Output the (x, y) coordinate of the center of the cell containing the given text.  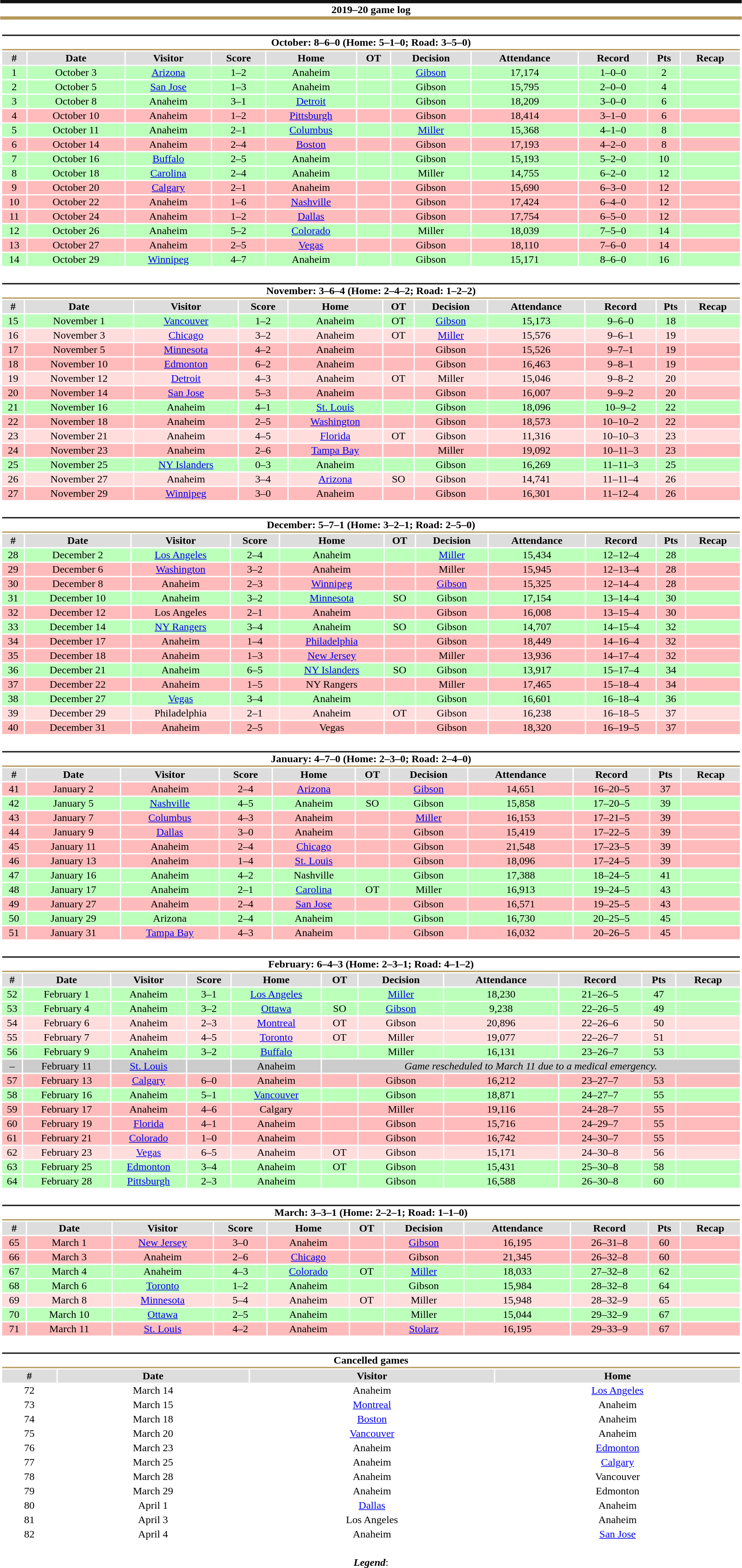
17,424 (525, 202)
November 27 (79, 479)
52 (12, 994)
January 5 (73, 803)
35 (13, 656)
5–4 (240, 1300)
28–32–9 (609, 1300)
10–11–3 (620, 450)
16–18–5 (621, 713)
17,388 (521, 876)
October 16 (76, 159)
72 (29, 1391)
– (12, 1066)
March: 3–3–1 (Home: 2–2–1; Road: 1–1–0) (371, 1212)
11,316 (536, 436)
24–30–7 (600, 1138)
16,571 (521, 904)
Cancelled games (371, 1361)
70 (14, 1315)
March 3 (69, 1257)
15,716 (501, 1124)
5–3 (263, 393)
November 23 (79, 450)
November 25 (79, 465)
October 24 (76, 217)
44 (14, 832)
December 6 (78, 570)
Game rescheduled to March 11 due to a medical emergency. (531, 1066)
9–7–1 (620, 350)
November 14 (79, 393)
11 (14, 217)
6–0 (209, 1080)
15,945 (537, 570)
October 29 (76, 259)
16,269 (536, 465)
20–26–5 (611, 933)
14,741 (536, 479)
15,984 (517, 1286)
7 (14, 159)
14,755 (525, 173)
15,690 (525, 188)
16–18–4 (621, 699)
19,077 (501, 1038)
October: 8–6–0 (Home: 5–1–0; Road: 3–5–0) (371, 43)
March 25 (153, 1462)
22–26–5 (600, 1009)
March 14 (153, 1391)
29–32–9 (609, 1315)
18,414 (525, 115)
16,131 (501, 1052)
January 29 (73, 918)
January 2 (73, 789)
16,153 (521, 818)
18,230 (501, 994)
14–15–4 (621, 627)
October 27 (76, 245)
18–24–5 (611, 876)
October 18 (76, 173)
13,936 (537, 656)
14–17–4 (621, 656)
November 29 (79, 494)
21,345 (517, 1257)
26–30–8 (600, 1181)
46 (14, 861)
December 29 (78, 713)
22–26–7 (600, 1038)
16–20–5 (611, 789)
November 3 (79, 335)
Stolarz (424, 1329)
18,449 (537, 641)
1–0–0 (613, 73)
November 1 (79, 321)
March 1 (69, 1242)
November: 3–6–4 (Home: 2–4–2; Road: 1–2–2) (371, 291)
October 20 (76, 188)
November 12 (79, 379)
21,548 (521, 847)
6–2–0 (613, 173)
8–6–0 (613, 259)
13 (14, 245)
5–2–0 (613, 159)
18,039 (525, 231)
February 6 (66, 1023)
17,174 (525, 73)
November 10 (79, 364)
29 (13, 570)
59 (12, 1109)
February 28 (66, 1181)
October 8 (76, 102)
2–0–0 (613, 87)
7–5–0 (613, 231)
February 13 (66, 1080)
15,526 (536, 350)
March 4 (69, 1271)
78 (29, 1477)
December 17 (78, 641)
24 (13, 450)
15,046 (536, 379)
February 11 (66, 1066)
December 12 (78, 612)
9 (14, 188)
17,465 (537, 685)
16,742 (501, 1138)
19–24–5 (611, 889)
February 4 (66, 1009)
15,368 (525, 130)
21–26–5 (600, 994)
April 4 (153, 1534)
15,576 (536, 335)
15,434 (537, 555)
April 1 (153, 1506)
November 18 (79, 421)
October 14 (76, 144)
38 (13, 699)
11–11–4 (620, 479)
9–6–1 (620, 335)
24–30–8 (600, 1153)
15,325 (537, 584)
December 10 (78, 598)
16,032 (521, 933)
4–6 (209, 1109)
16,238 (537, 713)
16,301 (536, 494)
12–13–4 (621, 570)
February 23 (66, 1153)
33 (13, 627)
March 6 (69, 1286)
February 9 (66, 1052)
42 (14, 803)
January 7 (73, 818)
January 27 (73, 904)
79 (29, 1491)
77 (29, 1462)
December 2 (78, 555)
December: 5–7–1 (Home: 3–2–1; Road: 2–5–0) (371, 525)
28–32–8 (609, 1286)
6–3–0 (613, 188)
18,871 (501, 1095)
4–1–0 (613, 130)
31 (13, 598)
3–0–0 (613, 102)
13–15–4 (621, 612)
December 27 (78, 699)
February: 6–4–3 (Home: 2–3–1; Road: 4–1–2) (371, 964)
March 10 (69, 1315)
0–3 (263, 465)
7–6–0 (613, 245)
16,588 (501, 1181)
January 16 (73, 876)
October 11 (76, 130)
9–8–2 (620, 379)
26–31–8 (609, 1242)
1 (14, 73)
19,116 (501, 1109)
12–12–4 (621, 555)
March 15 (153, 1405)
11–12–4 (620, 494)
February 1 (66, 994)
10–10–2 (620, 421)
19–25–5 (611, 904)
October 22 (76, 202)
February 16 (66, 1095)
January 13 (73, 861)
21 (13, 407)
16,913 (521, 889)
15,858 (521, 803)
March 23 (153, 1448)
15,193 (525, 159)
1–5 (255, 685)
12–14–4 (621, 584)
December 14 (78, 627)
15–18–4 (621, 685)
16,601 (537, 699)
3 (14, 102)
63 (12, 1167)
20–25–5 (611, 918)
17,754 (525, 217)
25–30–8 (600, 1167)
14,651 (521, 789)
6–4–0 (613, 202)
48 (14, 889)
December 31 (78, 727)
61 (12, 1138)
13–14–4 (621, 598)
December 18 (78, 656)
November 16 (79, 407)
57 (12, 1080)
December 22 (78, 685)
January 11 (73, 847)
18,320 (537, 727)
23–27–7 (600, 1080)
January 17 (73, 889)
17–23–5 (611, 847)
15,431 (501, 1167)
9–9–2 (620, 393)
23–26–7 (600, 1052)
75 (29, 1433)
March 20 (153, 1433)
February 19 (66, 1124)
16,730 (521, 918)
January 9 (73, 832)
16,463 (536, 364)
April 3 (153, 1520)
74 (29, 1419)
76 (29, 1448)
69 (14, 1300)
71 (14, 1329)
10–10–3 (620, 436)
6–2 (263, 364)
22–26–6 (600, 1023)
24–29–7 (600, 1124)
January 31 (73, 933)
March 18 (153, 1419)
13,917 (537, 670)
February 25 (66, 1167)
27 (13, 494)
16–19–5 (621, 727)
4–2–0 (613, 144)
March 8 (69, 1300)
68 (14, 1286)
5–1 (209, 1095)
October 3 (76, 73)
February 21 (66, 1138)
October 5 (76, 87)
15,173 (536, 321)
15,044 (517, 1315)
5 (14, 130)
17–21–5 (611, 818)
16,212 (501, 1080)
16,007 (536, 393)
19,092 (536, 450)
2019–20 game log (371, 10)
January: 4–7–0 (Home: 2–3–0; Road: 2–4–0) (371, 759)
26–32–8 (609, 1257)
March 11 (69, 1329)
17–24–5 (611, 861)
3–1–0 (613, 115)
18,573 (536, 421)
5–2 (239, 231)
March 28 (153, 1477)
9–6–0 (620, 321)
16,008 (537, 612)
November 5 (79, 350)
10–9–2 (620, 407)
4–7 (239, 259)
1–0 (209, 1138)
73 (29, 1405)
18,110 (525, 245)
15,948 (517, 1300)
81 (29, 1520)
15 (13, 321)
1–6 (239, 202)
March 29 (153, 1491)
11–11–3 (620, 465)
66 (14, 1257)
December 21 (78, 670)
17–22–5 (611, 832)
February 17 (66, 1109)
February 7 (66, 1038)
29–33–9 (609, 1329)
40 (13, 727)
82 (29, 1534)
15,419 (521, 832)
17,193 (525, 144)
17 (13, 350)
9,238 (501, 1009)
October 26 (76, 231)
December 8 (78, 584)
9–8–1 (620, 364)
18,033 (517, 1271)
14–16–4 (621, 641)
54 (12, 1023)
27–32–8 (609, 1271)
24–27–7 (600, 1095)
18,209 (525, 102)
20,896 (501, 1023)
15–17–4 (621, 670)
17,154 (537, 598)
6–5–0 (613, 217)
24–28–7 (600, 1109)
14,707 (537, 627)
October 10 (76, 115)
80 (29, 1506)
15,795 (525, 87)
November 21 (79, 436)
17–20–5 (611, 803)
